Pinpoint the cell where the given text exists, returning its (X, Y) midpoint coordinate. 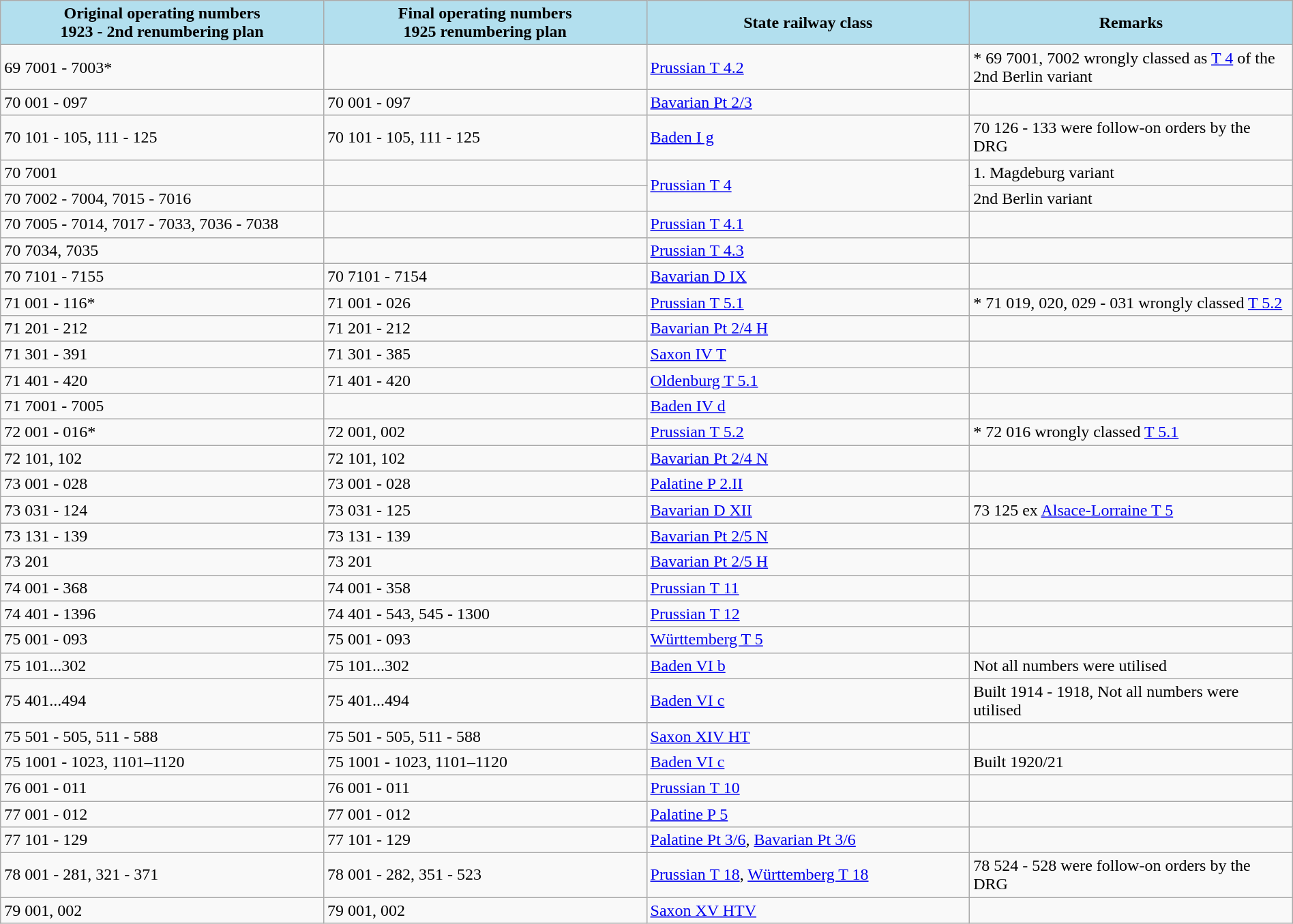
70 7002 - 7004, 7015 - 7016 (162, 198)
73 125 ex Alsace-Lorraine T 5 (1131, 510)
Prussian T 12 (808, 614)
State railway class (808, 23)
* 72 016 wrongly classed T 5.1 (1131, 432)
70 7005 - 7014, 7017 - 7033, 7036 - 7038 (162, 224)
Not all numbers were utilised (1131, 666)
Prussian T 5.2 (808, 432)
Prussian T 4.2 (808, 67)
71 301 - 391 (162, 354)
Baden IV d (808, 406)
Prussian T 4 (808, 185)
* 71 019, 020, 029 - 031 wrongly classed T 5.2 (1131, 302)
Baden VI b (808, 666)
Palatine Pt 3/6, Bavarian Pt 3/6 (808, 840)
74 401 - 543, 545 - 1300 (485, 614)
Bavarian Pt 2/5 H (808, 562)
78 524 - 528 were follow-on orders by the DRG (1131, 876)
71 001 - 116* (162, 302)
Built 1914 - 1918, Not all numbers were utilised (1131, 701)
Built 1920/21 (1131, 762)
Württemberg T 5 (808, 640)
69 7001 - 7003* (162, 67)
Saxon XV HTV (808, 910)
74 001 - 358 (485, 588)
71 301 - 385 (485, 354)
71 7001 - 7005 (162, 406)
Prussian T 4.1 (808, 224)
Bavarian Pt 2/4 H (808, 328)
Palatine P 5 (808, 814)
* 69 7001, 7002 wrongly classed as T 4 of the 2nd Berlin variant (1131, 67)
Bavarian D XII (808, 510)
Saxon IV T (808, 354)
Final operating numbers 1925 renumbering plan (485, 23)
Bavarian Pt 2/4 N (808, 458)
78 001 - 281, 321 - 371 (162, 876)
71 001 - 026 (485, 302)
Original operating numbers 1923 - 2nd renumbering plan (162, 23)
70 7034, 7035 (162, 250)
72 001, 002 (485, 432)
Bavarian Pt 2/5 N (808, 536)
73 031 - 124 (162, 510)
Prussian T 5.1 (808, 302)
Remarks (1131, 23)
70 7001 (162, 173)
Palatine P 2.II (808, 484)
Baden I g (808, 138)
74 401 - 1396 (162, 614)
Prussian T 4.3 (808, 250)
2nd Berlin variant (1131, 198)
Bavarian Pt 2/3 (808, 102)
Prussian T 10 (808, 788)
Oldenburg T 5.1 (808, 380)
1. Magdeburg variant (1131, 173)
74 001 - 368 (162, 588)
Saxon XIV HT (808, 736)
70 126 - 133 were follow-on orders by the DRG (1131, 138)
78 001 - 282, 351 - 523 (485, 876)
70 7101 - 7155 (162, 276)
Bavarian D IX (808, 276)
Prussian T 11 (808, 588)
70 7101 - 7154 (485, 276)
72 001 - 016* (162, 432)
Prussian T 18, Württemberg T 18 (808, 876)
73 031 - 125 (485, 510)
